Determine the (x, y) coordinate at the center of the cell enclosing the given text.  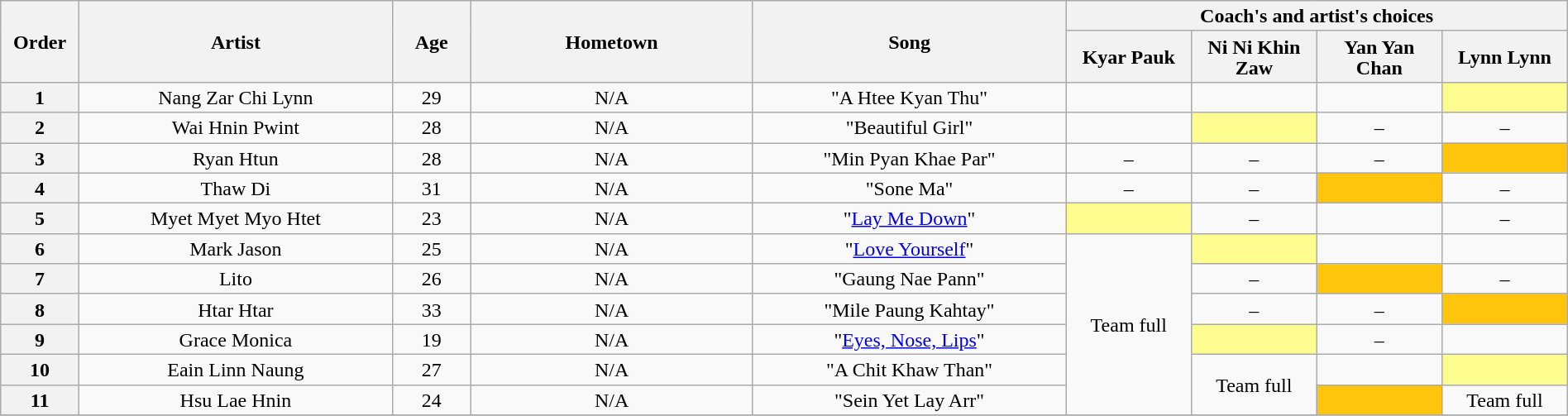
Hsu Lae Hnin (235, 400)
Lynn Lynn (1505, 56)
2 (40, 127)
1 (40, 98)
Thaw Di (235, 189)
29 (432, 98)
Ryan Htun (235, 157)
25 (432, 248)
Eain Linn Naung (235, 369)
4 (40, 189)
3 (40, 157)
8 (40, 309)
"Gaung Nae Pann" (910, 280)
"Love Yourself" (910, 248)
Wai Hnin Pwint (235, 127)
19 (432, 339)
Grace Monica (235, 339)
"Min Pyan Khae Par" (910, 157)
Hometown (612, 41)
"Mile Paung Kahtay" (910, 309)
Song (910, 41)
24 (432, 400)
Mark Jason (235, 248)
Kyar Pauk (1129, 56)
"Sein Yet Lay Arr" (910, 400)
6 (40, 248)
Artist (235, 41)
"Beautiful Girl" (910, 127)
Htar Htar (235, 309)
Order (40, 41)
31 (432, 189)
33 (432, 309)
11 (40, 400)
"A Chit Khaw Than" (910, 369)
Lito (235, 280)
9 (40, 339)
Coach's and artist's choices (1317, 17)
"A Htee Kyan Thu" (910, 98)
7 (40, 280)
26 (432, 280)
Nang Zar Chi Lynn (235, 98)
"Eyes, Nose, Lips" (910, 339)
Ni Ni Khin Zaw (1255, 56)
10 (40, 369)
27 (432, 369)
5 (40, 218)
Age (432, 41)
"Sone Ma" (910, 189)
Myet Myet Myo Htet (235, 218)
"Lay Me Down" (910, 218)
Yan Yan Chan (1379, 56)
23 (432, 218)
